Identify which cell holds the provided text, then report its (X, Y) central coordinate. 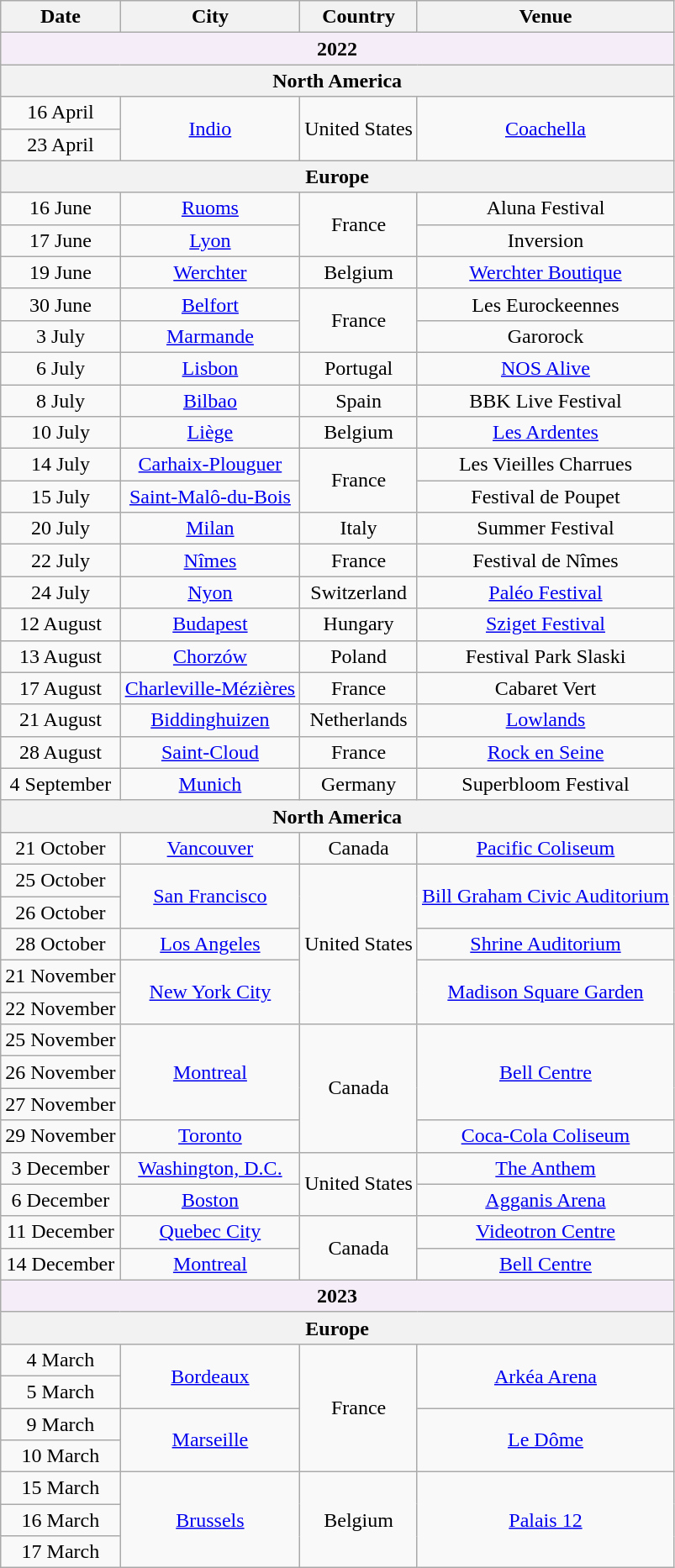
The Anthem (545, 1168)
Italy (359, 529)
Chorzów (210, 656)
Lisbon (210, 368)
13 August (61, 656)
26 November (61, 1072)
Germany (359, 784)
Belfort (210, 304)
14 July (61, 465)
2023 (338, 1296)
Garorock (545, 336)
15 March (61, 1488)
Marseille (210, 1440)
Festival de Nîmes (545, 560)
Saint-Malô-du-Bois (210, 497)
14 December (61, 1264)
Nyon (210, 592)
Bill Graham Civic Auditorium (545, 896)
Toronto (210, 1136)
Vancouver (210, 848)
23 April (61, 145)
30 June (61, 304)
Munich (210, 784)
3 July (61, 336)
25 October (61, 880)
City (210, 17)
3 December (61, 1168)
Summer Festival (545, 529)
Poland (359, 656)
17 August (61, 688)
21 October (61, 848)
Les Ardentes (545, 433)
Arkéa Arena (545, 1376)
Lowlands (545, 720)
Aluna Festival (545, 208)
Coachella (545, 129)
26 October (61, 912)
8 July (61, 401)
Festival Park Slaski (545, 656)
Agganis Arena (545, 1200)
Saint-Cloud (210, 752)
Les Vieilles Charrues (545, 465)
Superbloom Festival (545, 784)
10 July (61, 433)
6 July (61, 368)
Inversion (545, 240)
29 November (61, 1136)
4 March (61, 1360)
Videotron Centre (545, 1232)
16 June (61, 208)
Werchter (210, 272)
Spain (359, 401)
Sziget Festival (545, 624)
24 July (61, 592)
28 October (61, 944)
Biddinghuizen (210, 720)
Date (61, 17)
Marmande (210, 336)
28 August (61, 752)
Paléo Festival (545, 592)
Lyon (210, 240)
22 July (61, 560)
Hungary (359, 624)
16 April (61, 113)
Brussels (210, 1520)
Coca-Cola Coliseum (545, 1136)
10 March (61, 1456)
15 July (61, 497)
Pacific Coliseum (545, 848)
Nîmes (210, 560)
12 August (61, 624)
Boston (210, 1200)
20 July (61, 529)
Liège (210, 433)
17 June (61, 240)
Palais 12 (545, 1520)
Portugal (359, 368)
Shrine Auditorium (545, 944)
Bordeaux (210, 1376)
Rock en Seine (545, 752)
BBK Live Festival (545, 401)
Venue (545, 17)
16 March (61, 1520)
Netherlands (359, 720)
Bilbao (210, 401)
Ruoms (210, 208)
Carhaix-Plouguer (210, 465)
Madison Square Garden (545, 992)
Werchter Boutique (545, 272)
Cabaret Vert (545, 688)
11 December (61, 1232)
21 November (61, 976)
Switzerland (359, 592)
27 November (61, 1104)
Charleville-Mézières (210, 688)
Los Angeles (210, 944)
5 March (61, 1392)
17 March (61, 1552)
Festival de Poupet (545, 497)
Washington, D.C. (210, 1168)
NOS Alive (545, 368)
21 August (61, 720)
Budapest (210, 624)
Indio (210, 129)
19 June (61, 272)
9 March (61, 1424)
Quebec City (210, 1232)
Les Eurockeennes (545, 304)
2022 (338, 49)
New York City (210, 992)
6 December (61, 1200)
Milan (210, 529)
25 November (61, 1040)
Country (359, 17)
Le Dôme (545, 1440)
4 September (61, 784)
22 November (61, 1008)
San Francisco (210, 896)
